Provide the [X, Y] coordinate of the cell's center where the given text is located.  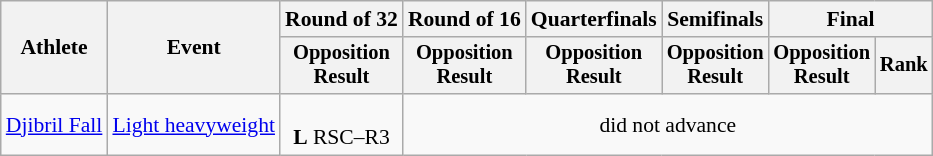
L RSC–R3 [342, 124]
Round of 32 [342, 19]
Athlete [54, 48]
Rank [904, 66]
did not advance [668, 124]
Djibril Fall [54, 124]
Quarterfinals [594, 19]
Event [194, 48]
Light heavyweight [194, 124]
Final [850, 19]
Semifinals [716, 19]
Round of 16 [464, 19]
